Determine the [x, y] coordinate at the center of the cell enclosing the given text.  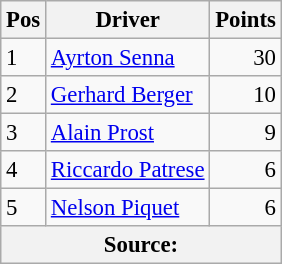
9 [246, 133]
Points [246, 20]
Pos [24, 20]
3 [24, 133]
Source: [141, 245]
5 [24, 208]
10 [246, 95]
Riccardo Patrese [128, 170]
Ayrton Senna [128, 58]
Driver [128, 20]
Gerhard Berger [128, 95]
30 [246, 58]
2 [24, 95]
1 [24, 58]
Nelson Piquet [128, 208]
Alain Prost [128, 133]
4 [24, 170]
